From the cell containing the given text, extract its center point as [x, y] coordinate. 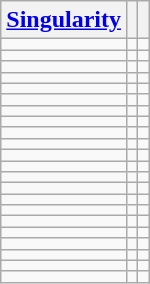
Singularity [64, 20]
